Return the [X, Y] coordinate for the center point of the cell that contains the specified text.  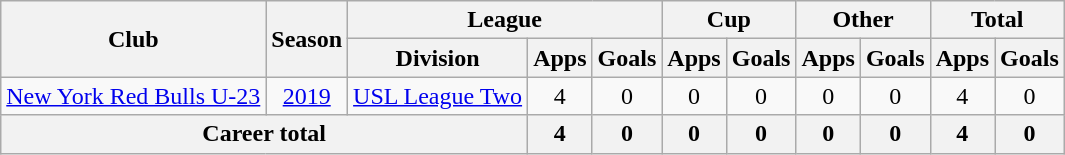
Cup [729, 20]
New York Red Bulls U-23 [134, 96]
Other [863, 20]
USL League Two [438, 96]
Total [997, 20]
Club [134, 39]
2019 [307, 96]
Division [438, 58]
Career total [264, 134]
League [505, 20]
Season [307, 39]
